Determine the (x, y) coordinate at the center of the cell enclosing the given text.  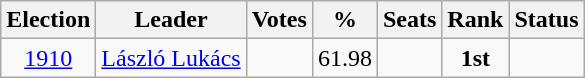
Election (48, 20)
Leader (171, 20)
% (344, 20)
Votes (279, 20)
Rank (476, 20)
61.98 (344, 58)
1910 (48, 58)
Seats (409, 20)
László Lukács (171, 58)
Status (546, 20)
1st (476, 58)
